Identify which cell holds the provided text, then report its (X, Y) central coordinate. 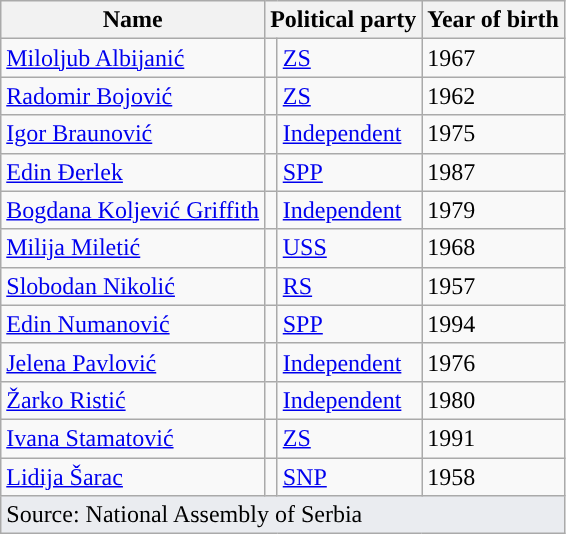
Ivana Stamatović (133, 438)
RS (349, 286)
1958 (494, 477)
Lidija Šarac (133, 477)
1976 (494, 362)
1957 (494, 286)
Name (133, 20)
1979 (494, 210)
1962 (494, 96)
USS (349, 248)
1980 (494, 400)
1968 (494, 248)
SNP (349, 477)
Slobodan Nikolić (133, 286)
Political party (344, 20)
Milija Miletić (133, 248)
1975 (494, 134)
Bogdana Koljević Griffith (133, 210)
1987 (494, 172)
Radomir Bojović (133, 96)
Žarko Ristić (133, 400)
1994 (494, 324)
1991 (494, 438)
Edin Đerlek (133, 172)
Source: National Assembly of Serbia (283, 515)
Edin Numanović (133, 324)
Jelena Pavlović (133, 362)
Miloljub Albijanić (133, 58)
1967 (494, 58)
Year of birth (494, 20)
Igor Braunović (133, 134)
